Identify which cell holds the provided text, then report its [x, y] central coordinate. 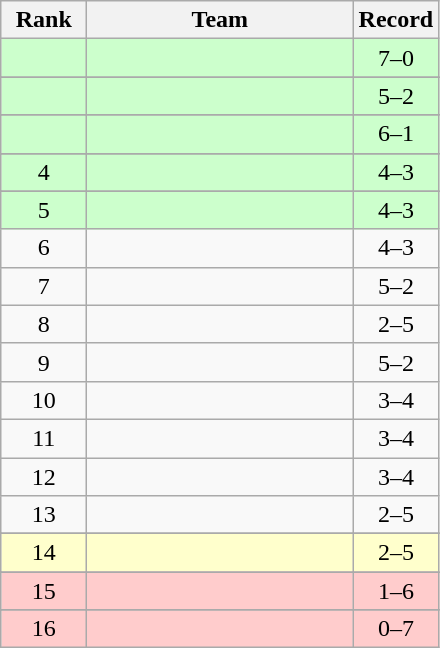
14 [44, 553]
8 [44, 324]
6 [44, 248]
0–7 [396, 629]
Rank [44, 20]
11 [44, 438]
10 [44, 400]
7–0 [396, 58]
12 [44, 477]
Team [220, 20]
Record [396, 20]
15 [44, 591]
7 [44, 286]
9 [44, 362]
4 [44, 172]
16 [44, 629]
5 [44, 210]
1–6 [396, 591]
6–1 [396, 134]
13 [44, 515]
